Provide the [X, Y] coordinate of the cell's center where the given text is located.  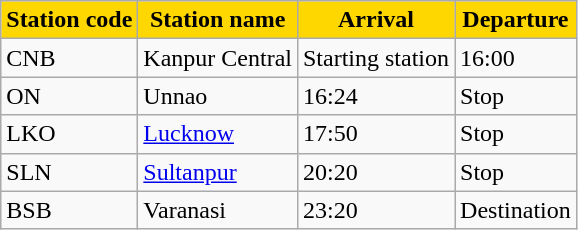
Station name [218, 20]
SLN [70, 172]
BSB [70, 210]
LKO [70, 134]
16:00 [516, 58]
Arrival [376, 20]
CNB [70, 58]
17:50 [376, 134]
Lucknow [218, 134]
Varanasi [218, 210]
Departure [516, 20]
Starting station [376, 58]
16:24 [376, 96]
Kanpur Central [218, 58]
Station code [70, 20]
ON [70, 96]
Unnao [218, 96]
Sultanpur [218, 172]
Destination [516, 210]
20:20 [376, 172]
23:20 [376, 210]
